Detect which cell encompasses the target text, then output its (X, Y) center coordinate. 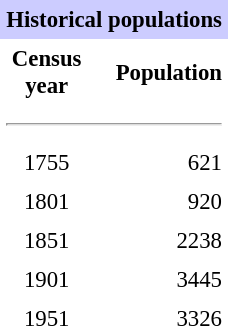
920 (160, 202)
1801 (46, 202)
1901 (46, 280)
2238 (160, 240)
3445 (160, 280)
Historical populations (114, 20)
Population (160, 72)
Censusyear (46, 72)
1851 (46, 240)
621 (160, 162)
1755 (46, 162)
